From the cell containing the given text, extract its center point as (X, Y) coordinate. 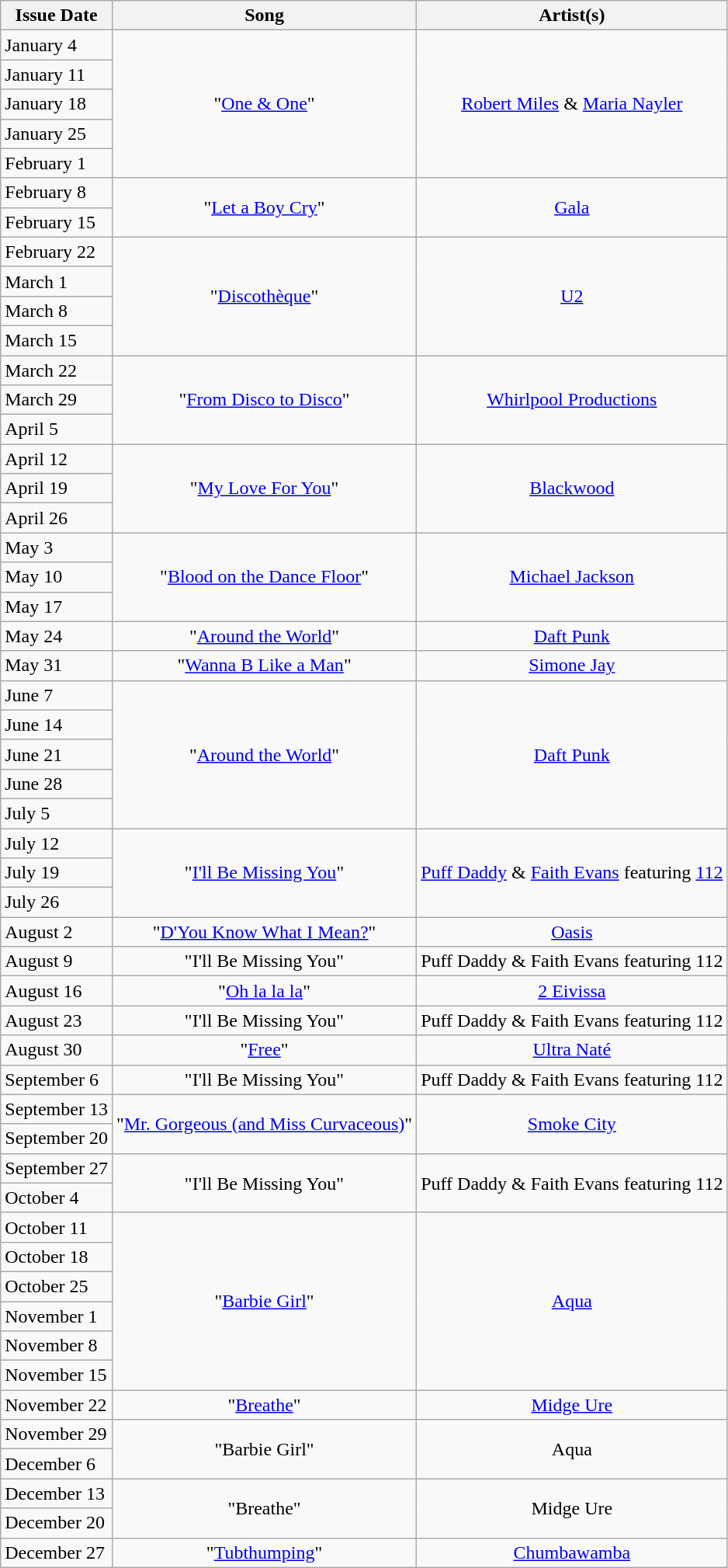
June 21 (57, 754)
March 8 (57, 311)
October 4 (57, 1198)
December 20 (57, 1523)
"Oh la la la" (264, 991)
March 15 (57, 340)
February 22 (57, 252)
"Wanna B Like a Man" (264, 666)
"My Love For You" (264, 488)
April 26 (57, 518)
January 25 (57, 134)
February 8 (57, 193)
March 29 (57, 400)
Smoke City (572, 1124)
U2 (572, 296)
December 27 (57, 1552)
Robert Miles & Maria Nayler (572, 104)
October 11 (57, 1227)
April 5 (57, 429)
October 18 (57, 1257)
Oasis (572, 932)
Song (264, 16)
November 29 (57, 1434)
February 15 (57, 222)
June 14 (57, 725)
July 19 (57, 873)
Chumbawamba (572, 1552)
Artist(s) (572, 16)
September 27 (57, 1168)
Blackwood (572, 488)
August 23 (57, 1020)
May 10 (57, 577)
July 26 (57, 902)
January 18 (57, 104)
"Free" (264, 1050)
"One & One" (264, 104)
Whirlpool Productions (572, 400)
April 19 (57, 488)
Issue Date (57, 16)
"From Disco to Disco" (264, 400)
April 12 (57, 459)
"Blood on the Dance Floor" (264, 577)
"Tubthumping" (264, 1552)
May 17 (57, 607)
"Let a Boy Cry" (264, 207)
March 1 (57, 281)
July 12 (57, 843)
Ultra Naté (572, 1050)
July 5 (57, 813)
August 2 (57, 932)
August 9 (57, 961)
June 28 (57, 784)
November 8 (57, 1346)
October 25 (57, 1286)
August 30 (57, 1050)
"D'You Know What I Mean?" (264, 932)
Gala (572, 207)
November 15 (57, 1375)
May 31 (57, 666)
September 20 (57, 1139)
November 1 (57, 1316)
May 24 (57, 636)
December 13 (57, 1493)
December 6 (57, 1464)
January 4 (57, 45)
March 22 (57, 370)
September 6 (57, 1080)
November 22 (57, 1405)
February 1 (57, 163)
"Discothèque" (264, 296)
Michael Jackson (572, 577)
2 Eivissa (572, 991)
August 16 (57, 991)
January 11 (57, 75)
June 7 (57, 695)
Simone Jay (572, 666)
September 13 (57, 1109)
"Mr. Gorgeous (and Miss Curvaceous)" (264, 1124)
May 3 (57, 548)
